Detect which cell encompasses the target text, then output its (X, Y) center coordinate. 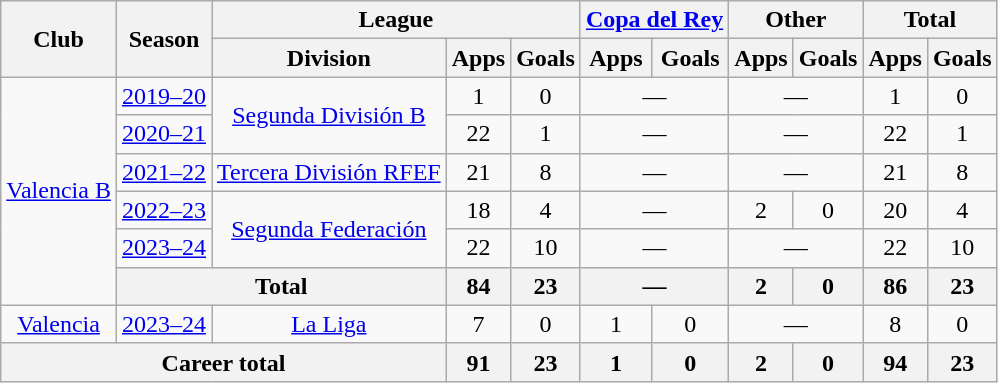
20 (895, 210)
2019–20 (164, 96)
La Liga (330, 324)
Career total (224, 362)
Valencia B (59, 191)
Club (59, 39)
2021–22 (164, 172)
91 (478, 362)
Segunda División B (330, 115)
Copa del Rey (654, 20)
Division (330, 58)
2020–21 (164, 134)
Valencia (59, 324)
86 (895, 286)
7 (478, 324)
Season (164, 39)
League (396, 20)
Tercera División RFEF (330, 172)
94 (895, 362)
84 (478, 286)
Other (796, 20)
2022–23 (164, 210)
18 (478, 210)
Segunda Federación (330, 229)
